Pinpoint the cell where the given text exists, returning its (X, Y) midpoint coordinate. 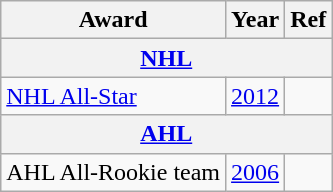
Ref (308, 20)
Award (114, 20)
AHL (166, 134)
NHL (166, 58)
2006 (256, 172)
NHL All-Star (114, 96)
AHL All-Rookie team (114, 172)
Year (256, 20)
2012 (256, 96)
